Find where the given text appears and provide that cell's center as [X, Y] coordinate. 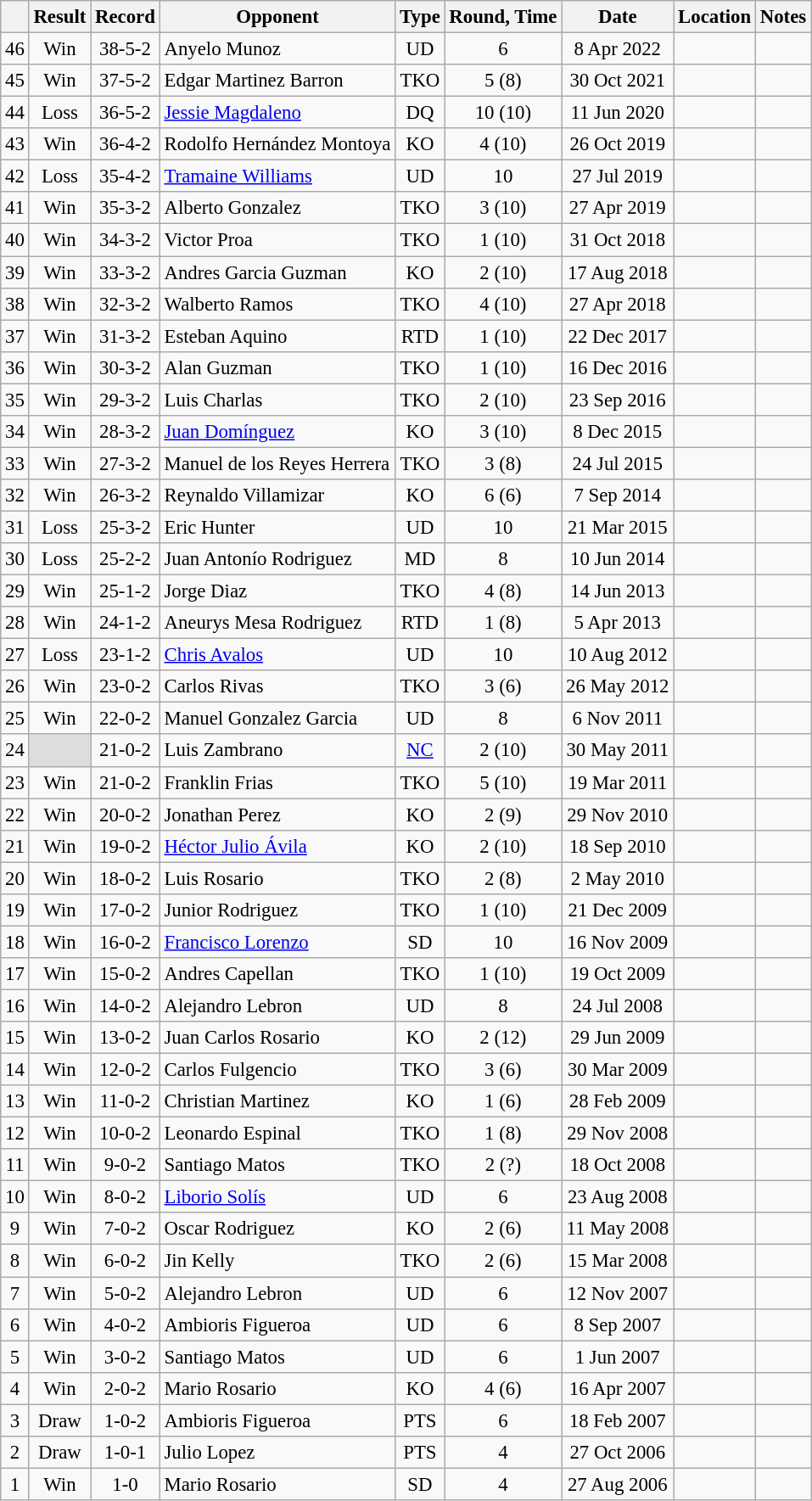
15 [15, 1038]
9-0-2 [126, 1165]
19 Mar 2011 [618, 782]
Juan Carlos Rosario [277, 1038]
Tramaine Williams [277, 176]
Date [618, 17]
2 (9) [503, 815]
1-0 [126, 1484]
1-0-2 [126, 1420]
5 [15, 1357]
Walberto Ramos [277, 304]
4-0-2 [126, 1325]
18 Sep 2010 [618, 846]
Carlos Fulgencio [277, 1070]
Francisco Lorenzo [277, 942]
23 Aug 2008 [618, 1197]
8-0-2 [126, 1197]
5 (10) [503, 782]
21 [15, 846]
3 (8) [503, 463]
44 [15, 113]
7 [15, 1293]
30 May 2011 [618, 751]
15 Mar 2008 [618, 1261]
16 Dec 2016 [618, 367]
Julio Lopez [277, 1453]
6 Nov 2011 [618, 719]
16 Apr 2007 [618, 1388]
13-0-2 [126, 1038]
Franklin Frias [277, 782]
Jin Kelly [277, 1261]
23-0-2 [126, 686]
34 [15, 432]
Eric Hunter [277, 527]
NC [420, 751]
Location [714, 17]
30 Mar 2009 [618, 1070]
17 [15, 974]
3 [15, 1420]
33 [15, 463]
18 Oct 2008 [618, 1165]
19 Oct 2009 [618, 974]
19-0-2 [126, 846]
36-5-2 [126, 113]
6-0-2 [126, 1261]
8 Dec 2015 [618, 432]
41 [15, 208]
25-3-2 [126, 527]
Andres Garcia Guzman [277, 272]
17 Aug 2018 [618, 272]
32-3-2 [126, 304]
22-0-2 [126, 719]
Record [126, 17]
5 (8) [503, 81]
16 [15, 1005]
Andres Capellan [277, 974]
25-2-2 [126, 559]
25-1-2 [126, 591]
Juan Antonío Rodriguez [277, 559]
16-0-2 [126, 942]
27-3-2 [126, 463]
18 [15, 942]
DQ [420, 113]
11 Jun 2020 [618, 113]
35-3-2 [126, 208]
27 Apr 2019 [618, 208]
16 Nov 2009 [618, 942]
23-1-2 [126, 655]
Manuel de los Reyes Herrera [277, 463]
15-0-2 [126, 974]
1 [15, 1484]
Edgar Martinez Barron [277, 81]
27 Oct 2006 [618, 1453]
14-0-2 [126, 1005]
23 Sep 2016 [618, 400]
22 [15, 815]
Leonardo Espinal [277, 1134]
24-1-2 [126, 623]
12-0-2 [126, 1070]
22 Dec 2017 [618, 336]
10 Jun 2014 [618, 559]
7-0-2 [126, 1229]
32 [15, 496]
37 [15, 336]
34-3-2 [126, 240]
27 Jul 2019 [618, 176]
36-4-2 [126, 144]
1 (6) [503, 1101]
2-0-2 [126, 1388]
6 (6) [503, 496]
27 Aug 2006 [618, 1484]
17-0-2 [126, 910]
33-3-2 [126, 272]
26-3-2 [126, 496]
20-0-2 [126, 815]
26 Oct 2019 [618, 144]
29 Nov 2010 [618, 815]
1 Jun 2007 [618, 1357]
31 [15, 527]
7 Sep 2014 [618, 496]
2 (12) [503, 1038]
25 [15, 719]
8 Sep 2007 [618, 1325]
12 [15, 1134]
27 [15, 655]
28 [15, 623]
45 [15, 81]
10 (10) [503, 113]
20 [15, 878]
19 [15, 910]
28 Feb 2009 [618, 1101]
14 Jun 2013 [618, 591]
40 [15, 240]
11 [15, 1165]
5 Apr 2013 [618, 623]
Jessie Magdaleno [277, 113]
1-0-1 [126, 1453]
3-0-2 [126, 1357]
MD [420, 559]
26 [15, 686]
Carlos Rivas [277, 686]
35-4-2 [126, 176]
2 (?) [503, 1165]
Héctor Julio Ávila [277, 846]
Type [420, 17]
Luis Zambrano [277, 751]
Liborio Solís [277, 1197]
24 Jul 2015 [618, 463]
8 Apr 2022 [618, 49]
Jorge Diaz [277, 591]
11-0-2 [126, 1101]
4 (8) [503, 591]
Juan Domínguez [277, 432]
36 [15, 367]
28-3-2 [126, 432]
Result [59, 17]
Jonathan Perez [277, 815]
Opponent [277, 17]
Christian Martinez [277, 1101]
Round, Time [503, 17]
39 [15, 272]
43 [15, 144]
9 [15, 1229]
Notes [782, 17]
46 [15, 49]
37-5-2 [126, 81]
Rodolfo Hernández Montoya [277, 144]
27 Apr 2018 [618, 304]
18 Feb 2007 [618, 1420]
30-3-2 [126, 367]
Esteban Aquino [277, 336]
Victor Proa [277, 240]
11 May 2008 [618, 1229]
10 Aug 2012 [618, 655]
30 Oct 2021 [618, 81]
Alan Guzman [277, 367]
23 [15, 782]
12 Nov 2007 [618, 1293]
31-3-2 [126, 336]
29 Nov 2008 [618, 1134]
2 May 2010 [618, 878]
4 (6) [503, 1388]
Alberto Gonzalez [277, 208]
2 (8) [503, 878]
Aneurys Mesa Rodriguez [277, 623]
29 Jun 2009 [618, 1038]
Chris Avalos [277, 655]
29 [15, 591]
Anyelo Munoz [277, 49]
14 [15, 1070]
Luis Charlas [277, 400]
35 [15, 400]
24 Jul 2008 [618, 1005]
30 [15, 559]
Junior Rodriguez [277, 910]
Reynaldo Villamizar [277, 496]
21 Mar 2015 [618, 527]
10-0-2 [126, 1134]
21 Dec 2009 [618, 910]
29-3-2 [126, 400]
26 May 2012 [618, 686]
2 [15, 1453]
Luis Rosario [277, 878]
5-0-2 [126, 1293]
42 [15, 176]
Manuel Gonzalez Garcia [277, 719]
38-5-2 [126, 49]
Oscar Rodriguez [277, 1229]
38 [15, 304]
24 [15, 751]
31 Oct 2018 [618, 240]
18-0-2 [126, 878]
13 [15, 1101]
